From the cell containing the given text, extract its center point as [x, y] coordinate. 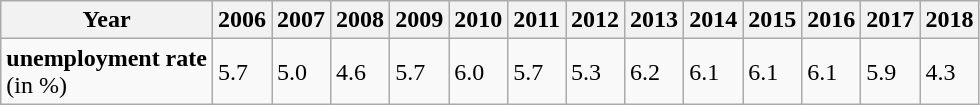
unemployment rate(in %) [107, 72]
2013 [654, 20]
2006 [242, 20]
2008 [360, 20]
2016 [832, 20]
2009 [420, 20]
2014 [714, 20]
4.6 [360, 72]
2007 [302, 20]
5.0 [302, 72]
2017 [890, 20]
2012 [596, 20]
2018 [950, 20]
5.3 [596, 72]
2011 [537, 20]
6.0 [478, 72]
2015 [772, 20]
6.2 [654, 72]
Year [107, 20]
4.3 [950, 72]
5.9 [890, 72]
2010 [478, 20]
